Detect which cell encompasses the target text, then output its [X, Y] center coordinate. 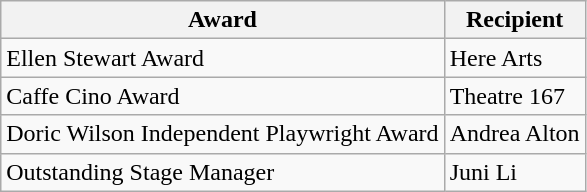
Here Arts [514, 58]
Caffe Cino Award [222, 96]
Outstanding Stage Manager [222, 172]
Juni Li [514, 172]
Award [222, 20]
Doric Wilson Independent Playwright Award [222, 134]
Theatre 167 [514, 96]
Andrea Alton [514, 134]
Ellen Stewart Award [222, 58]
Recipient [514, 20]
